From the cell containing the given text, extract its center point as (x, y) coordinate. 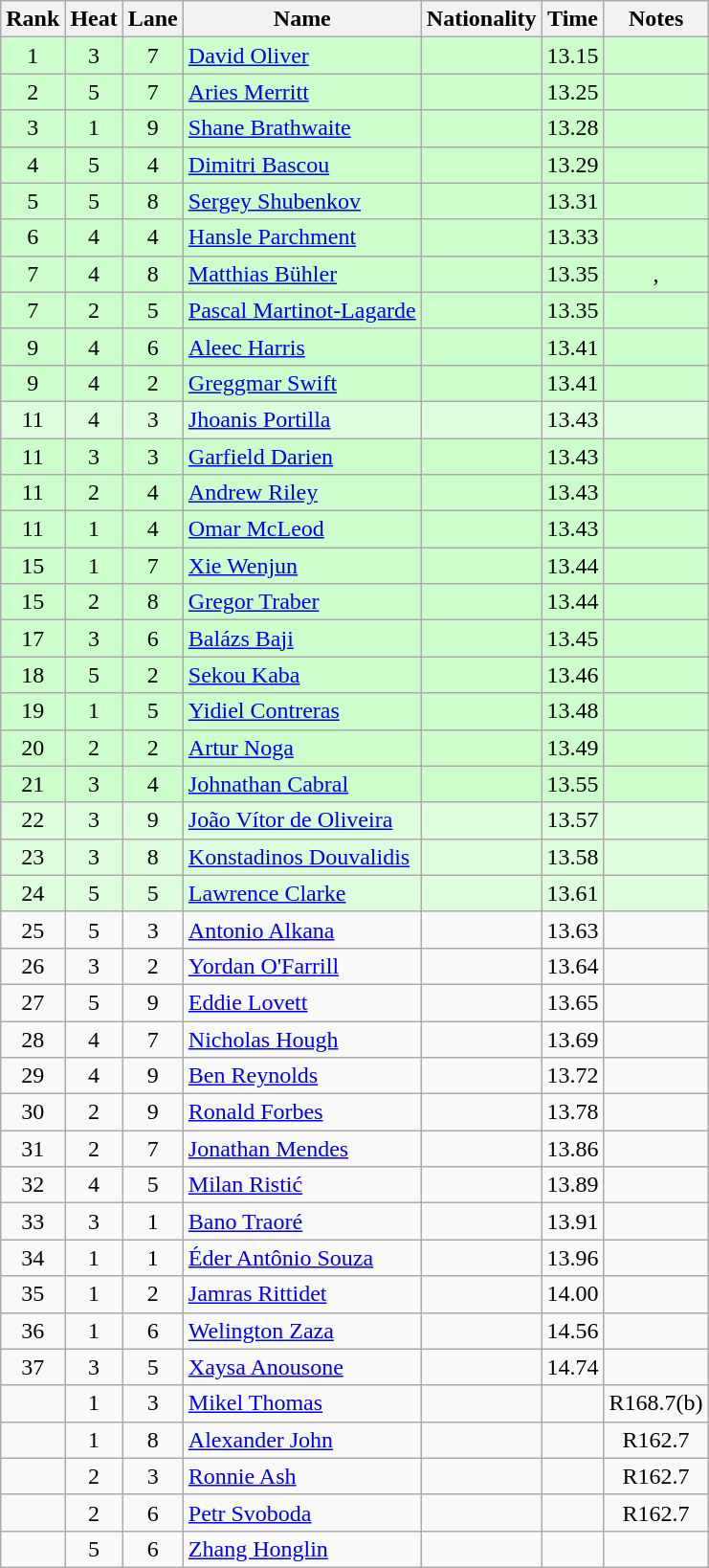
36 (33, 1331)
Ronald Forbes (302, 1112)
Aries Merritt (302, 92)
13.31 (572, 201)
13.57 (572, 820)
Time (572, 19)
Milan Ristić (302, 1185)
13.91 (572, 1221)
Matthias Bühler (302, 274)
Sergey Shubenkov (302, 201)
Gregor Traber (302, 602)
Ben Reynolds (302, 1076)
13.15 (572, 56)
Garfield Darien (302, 457)
Bano Traoré (302, 1221)
Lawrence Clarke (302, 893)
23 (33, 857)
35 (33, 1294)
Nationality (481, 19)
Petr Svoboda (302, 1512)
Notes (656, 19)
Dimitri Bascou (302, 165)
34 (33, 1258)
37 (33, 1367)
13.25 (572, 92)
Ronnie Ash (302, 1476)
14.00 (572, 1294)
13.69 (572, 1039)
13.55 (572, 784)
22 (33, 820)
13.65 (572, 1002)
13.78 (572, 1112)
Johnathan Cabral (302, 784)
13.63 (572, 930)
Rank (33, 19)
33 (33, 1221)
25 (33, 930)
13.64 (572, 966)
R168.7(b) (656, 1403)
17 (33, 638)
21 (33, 784)
Sekou Kaba (302, 675)
14.74 (572, 1367)
13.29 (572, 165)
Heat (94, 19)
Éder Antônio Souza (302, 1258)
13.61 (572, 893)
Jamras Rittidet (302, 1294)
Alexander John (302, 1440)
13.48 (572, 711)
30 (33, 1112)
29 (33, 1076)
Lane (153, 19)
, (656, 274)
Antonio Alkana (302, 930)
13.33 (572, 237)
Artur Noga (302, 748)
18 (33, 675)
Nicholas Hough (302, 1039)
Yidiel Contreras (302, 711)
Hansle Parchment (302, 237)
Omar McLeod (302, 529)
32 (33, 1185)
Eddie Lovett (302, 1002)
24 (33, 893)
13.49 (572, 748)
Greggmar Swift (302, 383)
Jhoanis Portilla (302, 419)
Xie Wenjun (302, 566)
Pascal Martinot-Lagarde (302, 310)
Balázs Baji (302, 638)
Shane Brathwaite (302, 128)
Zhang Honglin (302, 1549)
Mikel Thomas (302, 1403)
13.72 (572, 1076)
João Vítor de Oliveira (302, 820)
19 (33, 711)
13.28 (572, 128)
Welington Zaza (302, 1331)
28 (33, 1039)
13.86 (572, 1149)
13.45 (572, 638)
31 (33, 1149)
13.96 (572, 1258)
13.58 (572, 857)
Konstadinos Douvalidis (302, 857)
13.46 (572, 675)
20 (33, 748)
Xaysa Anousone (302, 1367)
Yordan O'Farrill (302, 966)
14.56 (572, 1331)
Andrew Riley (302, 493)
26 (33, 966)
Name (302, 19)
Jonathan Mendes (302, 1149)
13.89 (572, 1185)
27 (33, 1002)
Aleec Harris (302, 347)
David Oliver (302, 56)
